Pinpoint the cell where the given text exists, returning its (X, Y) midpoint coordinate. 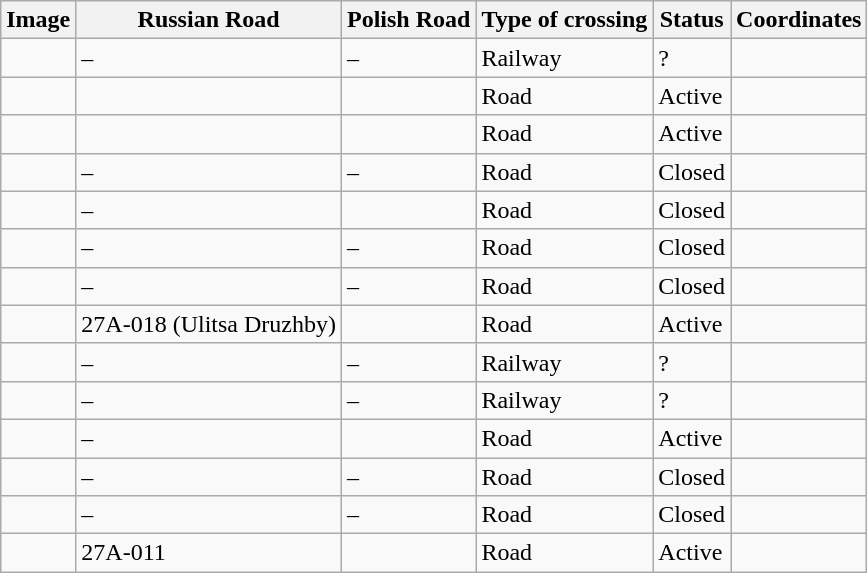
Type of crossing (564, 20)
Polish Road (408, 20)
Status (692, 20)
27A-018 (Ulitsa Druzhby) (209, 324)
Coordinates (799, 20)
Image (38, 20)
Russian Road (209, 20)
27A-011 (209, 553)
